Search for the cell housing the specified text and yield its [X, Y] center coordinate. 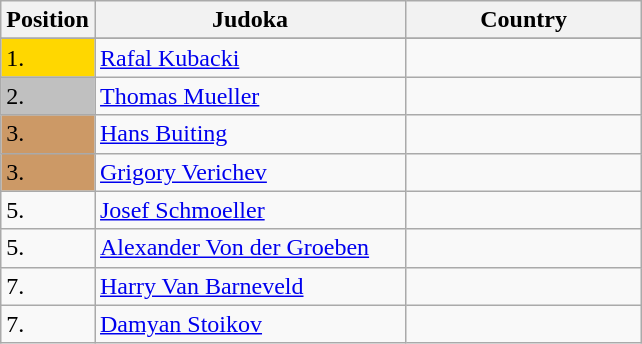
Rafal Kubacki [250, 58]
Josef Schmoeller [250, 210]
Damyan Stoikov [250, 324]
Harry Van Barneveld [250, 286]
Judoka [250, 20]
1. [48, 58]
Thomas Mueller [250, 96]
Grigory Verichev [250, 172]
Hans Buiting [250, 134]
Alexander Von der Groeben [250, 248]
2. [48, 96]
Country [524, 20]
Position [48, 20]
